Pinpoint the cell where the given text exists, returning its [x, y] midpoint coordinate. 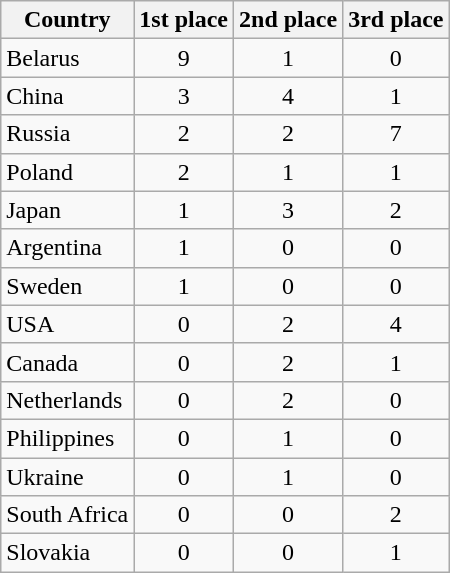
Ukraine [68, 477]
1st place [184, 20]
Argentina [68, 248]
Netherlands [68, 400]
China [68, 96]
9 [184, 58]
Slovakia [68, 553]
Canada [68, 362]
Sweden [68, 286]
2nd place [288, 20]
Japan [68, 210]
Belarus [68, 58]
USA [68, 324]
Poland [68, 172]
Russia [68, 134]
3rd place [396, 20]
Country [68, 20]
Philippines [68, 438]
South Africa [68, 515]
7 [396, 134]
